Provide the (x, y) coordinate of the cell's center where the given text is located.  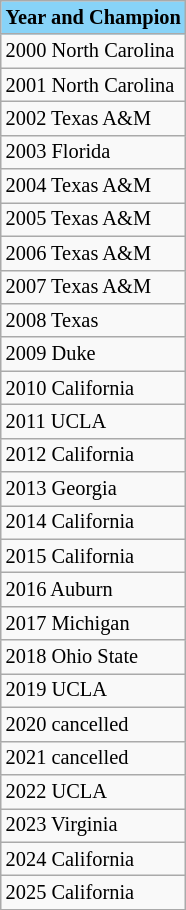
2014 California (94, 522)
2021 cancelled (94, 758)
2004 Texas A&M (94, 186)
2019 UCLA (94, 690)
2011 UCLA (94, 421)
2024 California (94, 859)
2006 Texas A&M (94, 253)
2009 Duke (94, 354)
2007 Texas A&M (94, 287)
2000 North Carolina (94, 51)
2022 UCLA (94, 791)
2002 Texas A&M (94, 118)
2010 California (94, 388)
2023 Virginia (94, 825)
2005 Texas A&M (94, 219)
2015 California (94, 556)
2013 Georgia (94, 489)
2020 cancelled (94, 724)
2008 Texas (94, 320)
2003 Florida (94, 152)
2016 Auburn (94, 589)
2017 Michigan (94, 623)
Year and Champion (94, 17)
2018 Ohio State (94, 657)
2025 California (94, 892)
2001 North Carolina (94, 85)
2012 California (94, 455)
